Scan for the cell matching the given text and deliver its [x, y] coordinate at center. 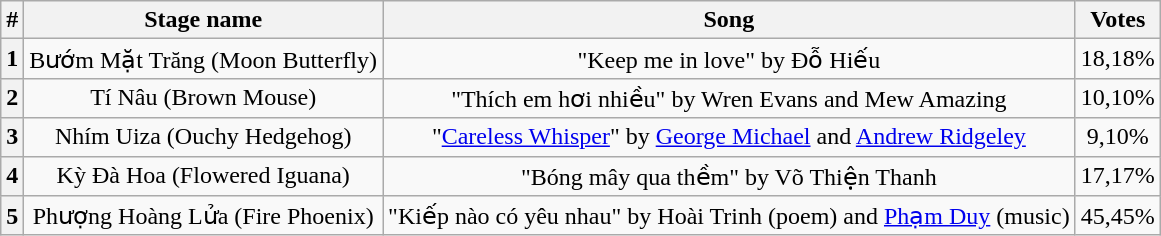
# [12, 20]
3 [12, 137]
Kỳ Đà Hoa (Flowered Iguana) [204, 176]
Song [730, 20]
10,10% [1118, 98]
45,45% [1118, 216]
Phượng Hoàng Lửa (Fire Phoenix) [204, 216]
1 [12, 59]
17,17% [1118, 176]
5 [12, 216]
Bướm Mặt Trăng (Moon Butterfly) [204, 59]
4 [12, 176]
Nhím Uiza (Ouchy Hedgehog) [204, 137]
18,18% [1118, 59]
"Keep me in love" by Đỗ Hiếu [730, 59]
9,10% [1118, 137]
"Kiếp nào có yêu nhau" by Hoài Trinh (poem) and Phạm Duy (music) [730, 216]
Stage name [204, 20]
Votes [1118, 20]
2 [12, 98]
"Thích em hơi nhiều" by Wren Evans and Mew Amazing [730, 98]
"Careless Whisper" by George Michael and Andrew Ridgeley [730, 137]
"Bóng mây qua thềm" by Võ Thiện Thanh [730, 176]
Tí Nâu (Brown Mouse) [204, 98]
